Determine the [X, Y] coordinate at the center of the cell enclosing the given text.  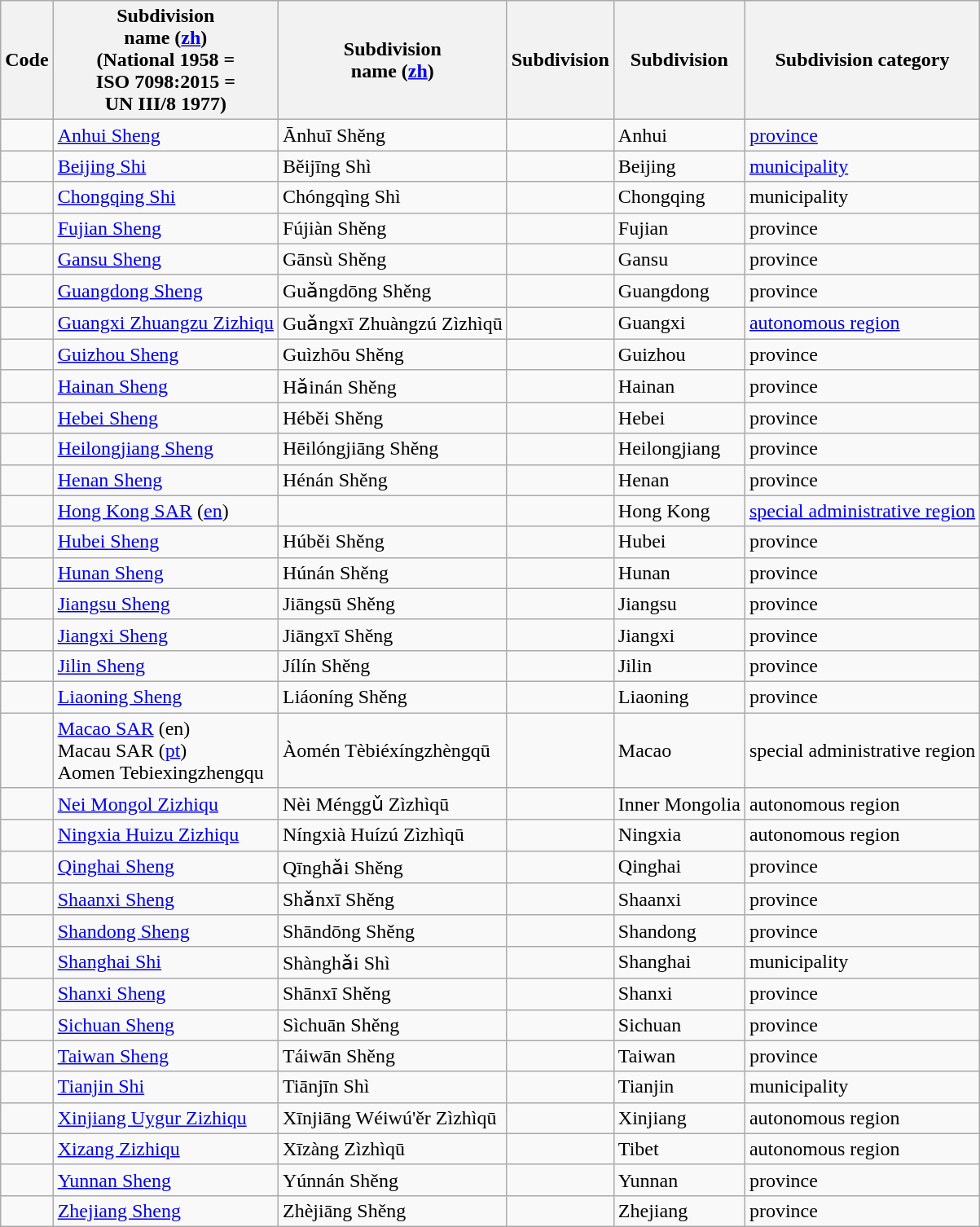
Héběi Shěng [393, 418]
Gansu Sheng [165, 259]
Guizhou [679, 354]
Inner Mongolia [679, 804]
Yúnnán Shěng [393, 1180]
Tiānjīn Shì [393, 1087]
Liaoning Sheng [165, 697]
Guìzhōu Shěng [393, 354]
Ningxia [679, 835]
Sichuan [679, 1025]
Táiwān Shěng [393, 1056]
Guangxi [679, 323]
Shànghǎi Shì [393, 962]
Hēilóngjiāng Shěng [393, 449]
Nei Mongol Zizhiqu [165, 804]
Guangdong [679, 291]
Zhejiang [679, 1211]
Shandong [679, 930]
Ningxia Huizu Zizhiqu [165, 835]
Xinjiang Uygur Zizhiqu [165, 1118]
Shāndōng Shěng [393, 930]
Guǎngxī Zhuàngzú Zìzhìqū [393, 323]
Guangdong Sheng [165, 291]
Jiangsu [679, 604]
Guǎngdōng Shěng [393, 291]
Ānhuī Shěng [393, 135]
Xīzàng Zìzhìqū [393, 1149]
Yunnan [679, 1180]
Heilongjiang Sheng [165, 449]
Xinjiang [679, 1118]
Shānxī Shěng [393, 994]
Macao [679, 750]
Shanghai [679, 962]
Shanxi [679, 994]
Hainan Sheng [165, 386]
Hubei Sheng [165, 542]
Jiāngsū Shěng [393, 604]
Tibet [679, 1149]
Qinghai [679, 867]
Jilin [679, 666]
Xizang Zizhiqu [165, 1149]
Hainan [679, 386]
Fujian Sheng [165, 228]
Chongqing Shi [165, 197]
Hénán Shěng [393, 480]
Nèi Ménggǔ Zìzhìqū [393, 804]
Hong Kong SAR (en) [165, 511]
Jiangxi [679, 635]
Gansu [679, 259]
Fújiàn Shěng [393, 228]
Guizhou Sheng [165, 354]
Taiwan [679, 1056]
Húběi Shěng [393, 542]
Hubei [679, 542]
Beijing [679, 166]
Subdivisionname (zh) (National 1958 =ISO 7098:2015 =UN III/8 1977) [165, 60]
Gānsù Shěng [393, 259]
Shanghai Shi [165, 962]
Taiwan Sheng [165, 1056]
Tianjin [679, 1087]
Qīnghǎi Shěng [393, 867]
Jílín Shěng [393, 666]
Chongqing [679, 197]
Hunan Sheng [165, 573]
Jiangxi Sheng [165, 635]
Anhui Sheng [165, 135]
Liáoníng Shěng [393, 697]
Jiāngxī Shěng [393, 635]
Tianjin Shi [165, 1087]
Yunnan Sheng [165, 1180]
Zhèjiāng Shěng [393, 1211]
Sìchuān Shěng [393, 1025]
Anhui [679, 135]
Jiangsu Sheng [165, 604]
Běijīng Shì [393, 166]
Henan [679, 480]
Fujian [679, 228]
Shandong Sheng [165, 930]
Jilin Sheng [165, 666]
Xīnjiāng Wéiwú'ěr Zìzhìqū [393, 1118]
Subdivisionname (zh) [393, 60]
Shaanxi [679, 899]
Henan Sheng [165, 480]
Zhejiang Sheng [165, 1211]
Macao SAR (en)Macau SAR (pt)Aomen Tebiexingzhengqu [165, 750]
Hebei Sheng [165, 418]
Hebei [679, 418]
Guangxi Zhuangzu Zizhiqu [165, 323]
Liaoning [679, 697]
Níngxià Huízú Zìzhìqū [393, 835]
Shanxi Sheng [165, 994]
Hunan [679, 573]
Qinghai Sheng [165, 867]
Beijing Shi [165, 166]
Subdivision category [862, 60]
Àomén Tèbiéxíngzhèngqū [393, 750]
Húnán Shěng [393, 573]
Hong Kong [679, 511]
Shaanxi Sheng [165, 899]
Heilongjiang [679, 449]
Hǎinán Shěng [393, 386]
Sichuan Sheng [165, 1025]
Code [27, 60]
Chóngqìng Shì [393, 197]
Shǎnxī Shěng [393, 899]
